For the text-containing cell, return its midpoint in [x, y] coordinate format. 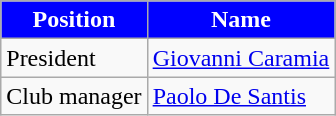
Giovanni Caramia [241, 58]
Position [74, 20]
Paolo De Santis [241, 96]
Name [241, 20]
Club manager [74, 96]
President [74, 58]
